For the text-containing cell, return its midpoint in [X, Y] coordinate format. 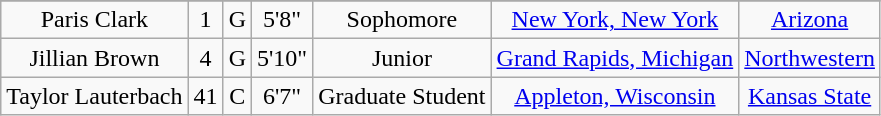
C [237, 96]
Jillian Brown [94, 58]
5'8" [282, 20]
4 [206, 58]
Taylor Lauterbach [94, 96]
Junior [402, 58]
Paris Clark [94, 20]
New York, New York [615, 20]
Kansas State [810, 96]
Graduate Student [402, 96]
Grand Rapids, Michigan [615, 58]
6'7" [282, 96]
1 [206, 20]
Northwestern [810, 58]
41 [206, 96]
Sophomore [402, 20]
Arizona [810, 20]
5'10" [282, 58]
Appleton, Wisconsin [615, 96]
